Return the (X, Y) coordinate for the center point of the cell that contains the specified text.  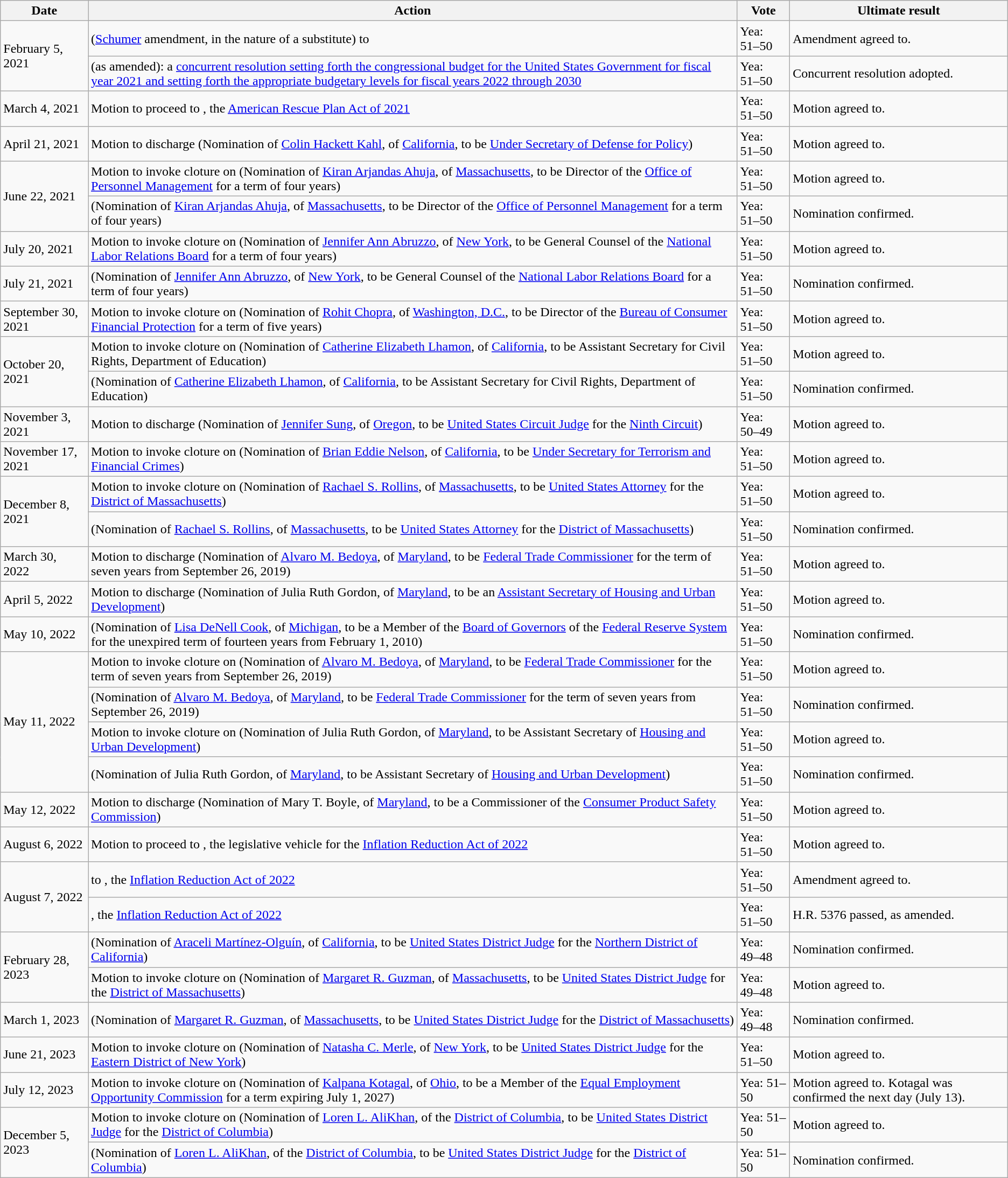
Motion to discharge (Nomination of Julia Ruth Gordon, of Maryland, to be an Assistant Secretary of Housing and Urban Development) (413, 599)
(Nomination of Jennifer Ann Abruzzo, of New York, to be General Counsel of the National Labor Relations Board for a term of four years) (413, 283)
Motion to proceed to , the American Rescue Plan Act of 2021 (413, 109)
August 7, 2022 (44, 897)
March 30, 2022 (44, 564)
May 10, 2022 (44, 635)
March 1, 2023 (44, 1020)
April 5, 2022 (44, 599)
, the Inflation Reduction Act of 2022 (413, 915)
Action (413, 11)
Yea:50–49 (764, 423)
Motion to discharge (Nomination of Mary T. Boyle, of Maryland, to be a Commissioner of the Consumer Product Safety Commission) (413, 809)
to , the Inflation Reduction Act of 2022 (413, 879)
May 11, 2022 (44, 722)
Motion to discharge (Nomination of Colin Hackett Kahl, of California, to be Under Secretary of Defense for Policy) (413, 143)
Motion to discharge (Nomination of Jennifer Sung, of Oregon, to be United States Circuit Judge for the Ninth Circuit) (413, 423)
Motion agreed to. Kotagal was confirmed the next day (July 13). (899, 1090)
June 21, 2023 (44, 1055)
(Nomination of Julia Ruth Gordon, of Maryland, to be Assistant Secretary of Housing and Urban Development) (413, 775)
(Nomination of Margaret R. Guzman, of Massachusetts, to be United States District Judge for the District of Massachusetts) (413, 1020)
June 22, 2021 (44, 196)
Motion to invoke cloture on (Nomination of Natasha C. Merle, of New York, to be United States District Judge for the Eastern District of New York) (413, 1055)
Motion to invoke cloture on (Nomination of Julia Ruth Gordon, of Maryland, to be Assistant Secretary of Housing and Urban Development) (413, 739)
August 6, 2022 (44, 845)
May 12, 2022 (44, 809)
Motion to proceed to , the legislative vehicle for the Inflation Reduction Act of 2022 (413, 845)
November 17, 2021 (44, 459)
(Schumer amendment, in the nature of a substitute) to (413, 39)
July 20, 2021 (44, 249)
December 5, 2023 (44, 1142)
Vote (764, 11)
(Nomination of Catherine Elizabeth Lhamon, of California, to be Assistant Secretary for Civil Rights, Department of Education) (413, 389)
Concurrent resolution adopted. (899, 73)
April 21, 2021 (44, 143)
(Nomination of Kiran Arjandas Ahuja, of Massachusetts, to be Director of the Office of Personnel Management for a term of four years) (413, 213)
July 12, 2023 (44, 1090)
February 28, 2023 (44, 967)
July 21, 2021 (44, 283)
(Nomination of Alvaro M. Bedoya, of Maryland, to be Federal Trade Commissioner for the term of seven years from September 26, 2019) (413, 705)
H.R. 5376 passed, as amended. (899, 915)
(Nomination of Rachael S. Rollins, of Massachusetts, to be United States Attorney for the District of Massachusetts) (413, 529)
(Nomination of Araceli Martínez-Olguín, of California, to be United States District Judge for the Northern District of California) (413, 949)
Ultimate result (899, 11)
November 3, 2021 (44, 423)
December 8, 2021 (44, 512)
Motion to invoke cloture on (Nomination of Brian Eddie Nelson, of California, to be Under Secretary for Terrorism and Financial Crimes) (413, 459)
Motion to invoke cloture on (Nomination of Rachael S. Rollins, of Massachusetts, to be United States Attorney for the District of Massachusetts) (413, 494)
October 20, 2021 (44, 371)
Date (44, 11)
September 30, 2021 (44, 319)
(Nomination of Loren L. AliKhan, of the District of Columbia, to be United States District Judge for the District of Columbia) (413, 1160)
February 5, 2021 (44, 56)
March 4, 2021 (44, 109)
